Identify which cell holds the provided text, then report its (x, y) central coordinate. 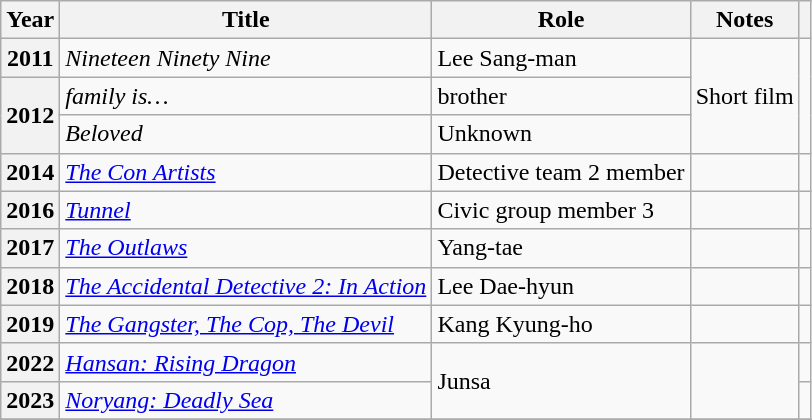
Tunnel (246, 210)
The Con Artists (246, 172)
Role (561, 20)
Junsa (561, 381)
2011 (30, 58)
Kang Kyung-ho (561, 324)
Unknown (561, 134)
The Accidental Detective 2: In Action (246, 286)
2018 (30, 286)
Notes (744, 20)
Civic group member 3 (561, 210)
The Outlaws (246, 248)
Lee Dae-hyun (561, 286)
Detective team 2 member (561, 172)
brother (561, 96)
2016 (30, 210)
family is… (246, 96)
2014 (30, 172)
Beloved (246, 134)
Year (30, 20)
Nineteen Ninety Nine (246, 58)
Lee Sang-man (561, 58)
Hansan: Rising Dragon (246, 362)
2019 (30, 324)
2017 (30, 248)
Short film (744, 96)
2022 (30, 362)
Yang-tae (561, 248)
Title (246, 20)
2012 (30, 115)
The Gangster, The Cop, The Devil (246, 324)
2023 (30, 400)
Noryang: Deadly Sea (246, 400)
